Return the [X, Y] coordinate for the center point of the cell that contains the specified text.  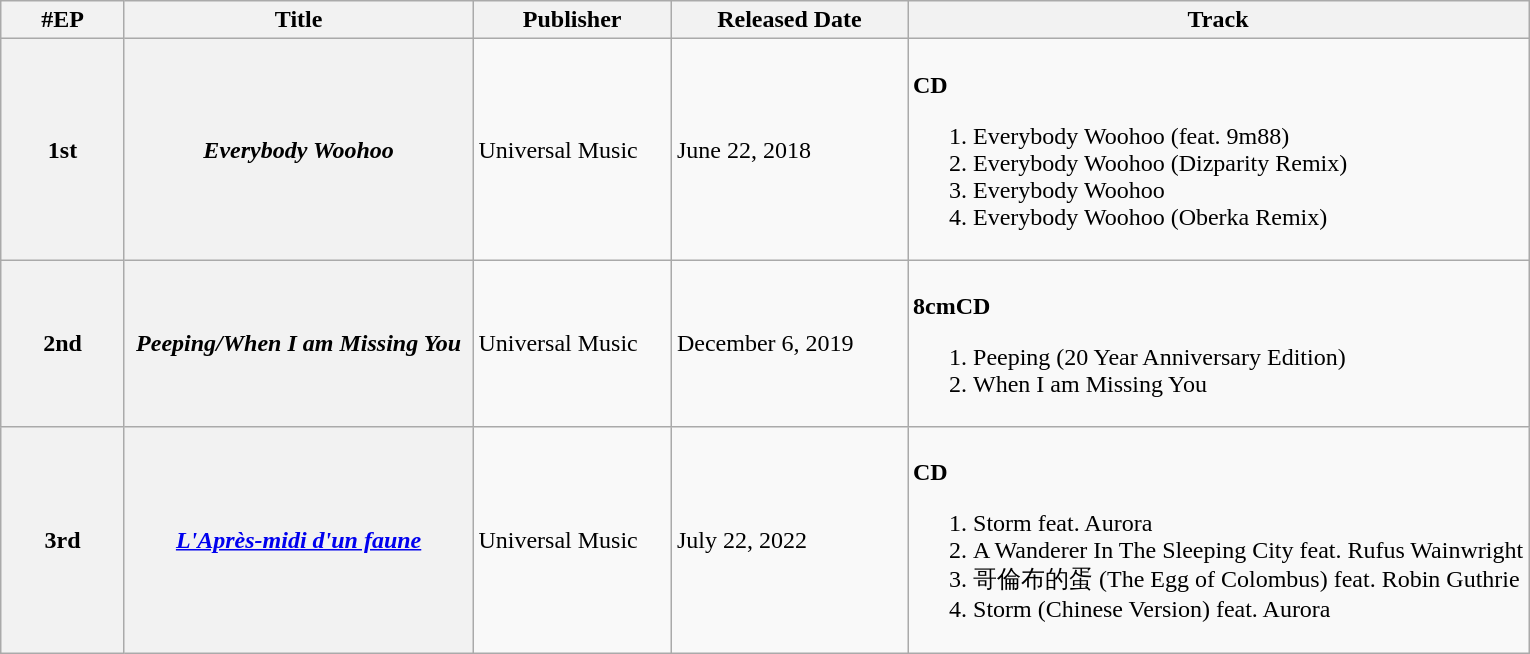
#EP [63, 20]
1st [63, 150]
Peeping/When I am Missing You [298, 344]
CDEverybody Woohoo (feat. 9m88)Everybody Woohoo (Dizparity Remix)Everybody WoohooEverybody Woohoo (Oberka Remix) [1218, 150]
8cmCDPeeping (20 Year Anniversary Edition)When I am Missing You [1218, 344]
December 6, 2019 [789, 344]
Publisher [572, 20]
L'Après-midi d'un faune [298, 540]
Everybody Woohoo [298, 150]
Released Date [789, 20]
June 22, 2018 [789, 150]
Title [298, 20]
3rd [63, 540]
2nd [63, 344]
Track [1218, 20]
July 22, 2022 [789, 540]
